Scan for the cell matching the given text and deliver its [x, y] coordinate at center. 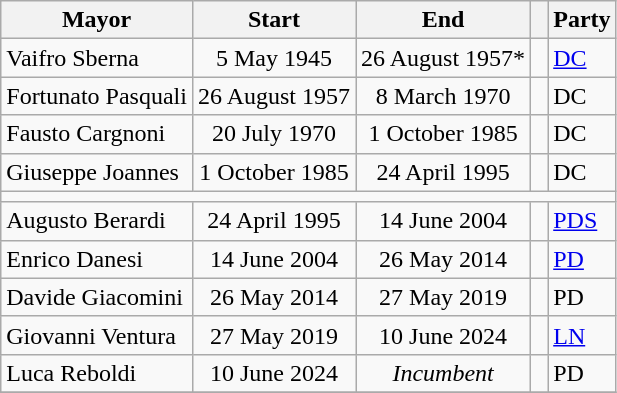
Giuseppe Joannes [97, 172]
End [444, 20]
Davide Giacomini [97, 297]
Fortunato Pasquali [97, 96]
Vaifro Sberna [97, 58]
PDS [582, 221]
Start [274, 20]
20 July 1970 [274, 134]
Luca Reboldi [97, 373]
Incumbent [444, 373]
5 May 1945 [274, 58]
26 August 1957 [274, 96]
Enrico Danesi [97, 259]
LN [582, 335]
Mayor [97, 20]
Augusto Berardi [97, 221]
Party [582, 20]
Giovanni Ventura [97, 335]
8 March 1970 [444, 96]
Fausto Cargnoni [97, 134]
26 August 1957* [444, 58]
